Return (x, y) of the center of cell containing provided text 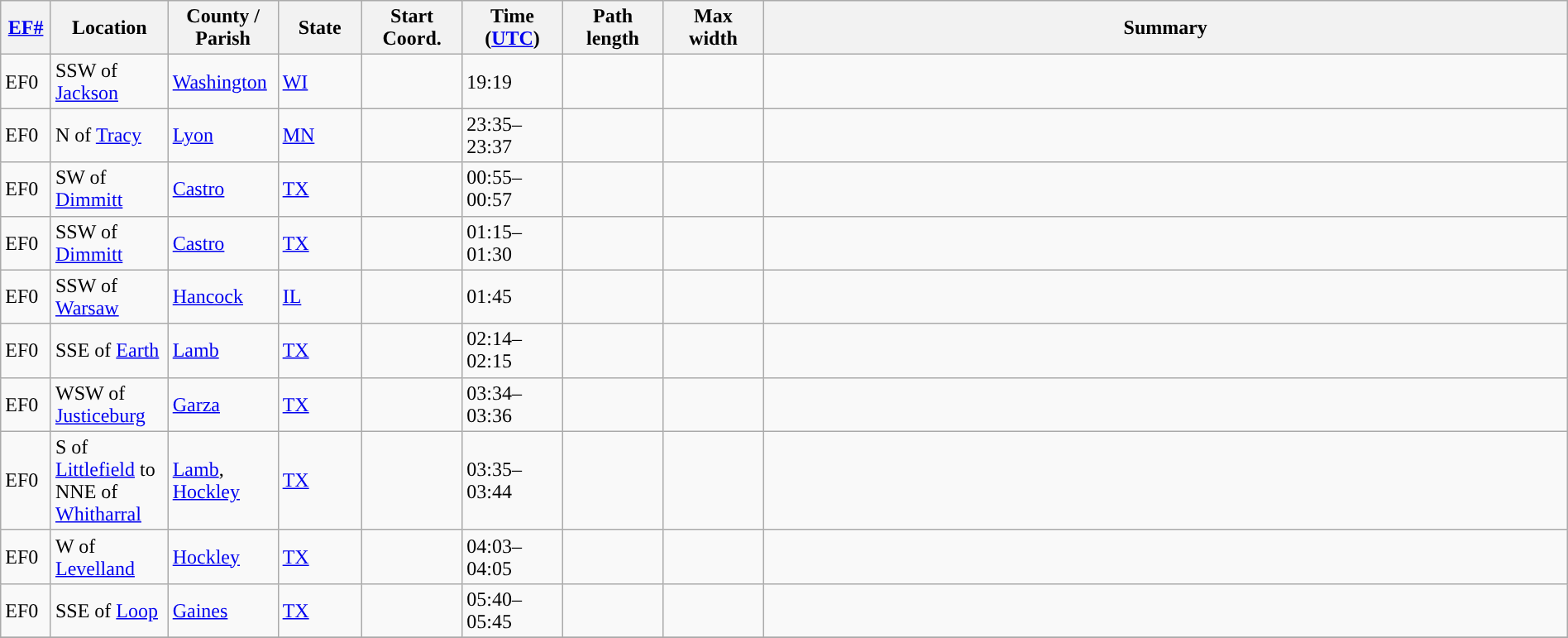
Summary (1165, 28)
SSW of Jackson (109, 81)
Hockley (223, 556)
IL (319, 296)
00:55–00:57 (513, 189)
Washington (223, 81)
County / Parish (223, 28)
SW of Dimmitt (109, 189)
05:40–05:45 (513, 611)
19:19 (513, 81)
SSW of Warsaw (109, 296)
Lamb (223, 351)
Max width (713, 28)
MN (319, 136)
N of Tracy (109, 136)
SSE of Earth (109, 351)
WSW of Justiceburg (109, 404)
Lyon (223, 136)
Hancock (223, 296)
EF# (26, 28)
Start Coord. (412, 28)
23:35–23:37 (513, 136)
Path length (612, 28)
01:45 (513, 296)
Garza (223, 404)
State (319, 28)
W of Levelland (109, 556)
SSW of Dimmitt (109, 243)
01:15–01:30 (513, 243)
Gaines (223, 611)
Lamb, Hockley (223, 480)
02:14–02:15 (513, 351)
03:35–03:44 (513, 480)
Location (109, 28)
WI (319, 81)
04:03–04:05 (513, 556)
S of Littlefield to NNE of Whitharral (109, 480)
Time (UTC) (513, 28)
SSE of Loop (109, 611)
03:34–03:36 (513, 404)
